Output the [x, y] coordinate of the center of the cell containing the given text.  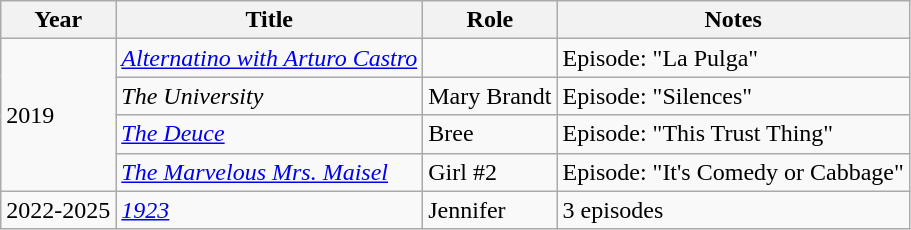
3 episodes [733, 210]
Episode: "This Trust Thing" [733, 134]
Bree [490, 134]
Mary Brandt [490, 96]
Episode: "La Pulga" [733, 58]
Girl #2 [490, 172]
Year [58, 20]
Jennifer [490, 210]
Episode: "It's Comedy or Cabbage" [733, 172]
Role [490, 20]
Episode: "Silences" [733, 96]
1923 [270, 210]
The University [270, 96]
The Marvelous Mrs. Maisel [270, 172]
Title [270, 20]
Notes [733, 20]
2022-2025 [58, 210]
Alternatino with Arturo Castro [270, 58]
The Deuce [270, 134]
2019 [58, 115]
